Extract the [x, y] coordinate from the center of the cell holding the provided text.  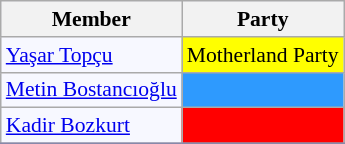
Metin Bostancıoğlu [92, 90]
Yaşar Topçu [92, 55]
Party [263, 19]
Kadir Bozkurt [92, 126]
Member [92, 19]
Motherland Party [263, 55]
